Provide the (x, y) coordinate of the cell's center where the given text is located.  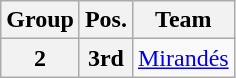
Team (183, 20)
2 (40, 58)
Mirandés (183, 58)
Group (40, 20)
Pos. (106, 20)
3rd (106, 58)
